Return the (X, Y) coordinate for the center point of the cell that contains the specified text.  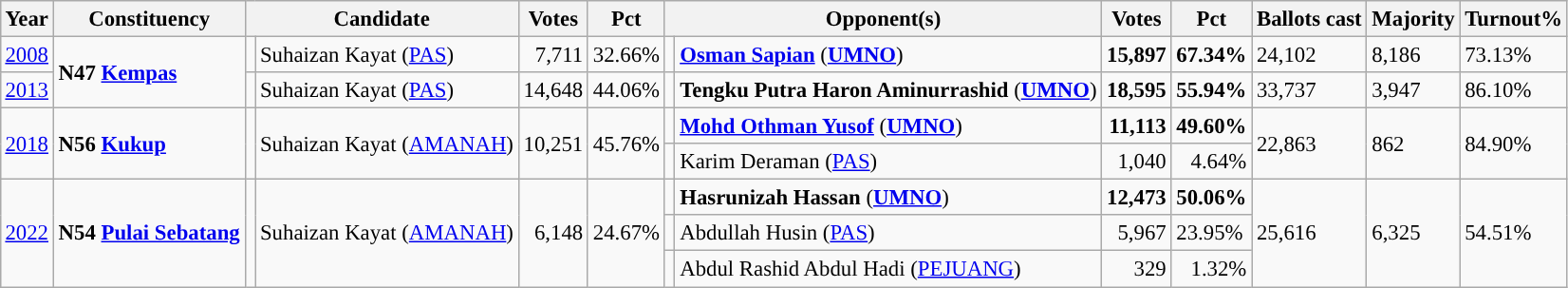
N54 Pulai Sebatang (149, 234)
54.51% (1514, 234)
14,648 (552, 90)
Opponent(s) (883, 19)
45.76% (626, 144)
6,325 (1413, 234)
Osman Sapian (UMNO) (888, 54)
50.06% (1211, 198)
12,473 (1137, 198)
8,186 (1413, 54)
5,967 (1137, 233)
Karim Deraman (PAS) (888, 162)
Hasrunizah Hassan (UMNO) (888, 198)
1,040 (1137, 162)
Year (27, 19)
2013 (27, 90)
22,863 (1310, 144)
Constituency (149, 19)
86.10% (1514, 90)
67.34% (1211, 54)
2018 (27, 144)
Abdul Rashid Abdul Hadi (PEJUANG) (888, 269)
Abdullah Husin (PAS) (888, 233)
11,113 (1137, 126)
2008 (27, 54)
15,897 (1137, 54)
1.32% (1211, 269)
44.06% (626, 90)
N47 Kempas (149, 72)
24,102 (1310, 54)
Candidate (382, 19)
4.64% (1211, 162)
Ballots cast (1310, 19)
2022 (27, 234)
862 (1413, 144)
33,737 (1310, 90)
23.95% (1211, 233)
24.67% (626, 234)
Turnout% (1514, 19)
55.94% (1211, 90)
329 (1137, 269)
49.60% (1211, 126)
18,595 (1137, 90)
84.90% (1514, 144)
Majority (1413, 19)
Tengku Putra Haron Aminurrashid (UMNO) (888, 90)
7,711 (552, 54)
25,616 (1310, 234)
3,947 (1413, 90)
Mohd Othman Yusof (UMNO) (888, 126)
10,251 (552, 144)
73.13% (1514, 54)
6,148 (552, 234)
32.66% (626, 54)
N56 Kukup (149, 144)
